Detect which cell encompasses the target text, then output its (x, y) center coordinate. 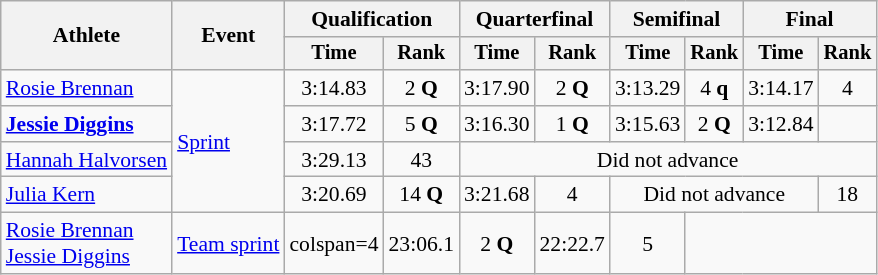
3:20.69 (334, 195)
Hannah Halvorsen (86, 160)
5 Q (422, 124)
4 q (714, 88)
5 (648, 244)
Final (810, 19)
3:17.90 (496, 88)
Jessie Diggins (86, 124)
22:22.7 (572, 244)
Sprint (228, 141)
Julia Kern (86, 195)
Rosie Brennan (86, 88)
3:16.30 (496, 124)
3:29.13 (334, 160)
3:13.29 (648, 88)
23:06.1 (422, 244)
Quarterfinal (534, 19)
Team sprint (228, 244)
3:15.63 (648, 124)
18 (848, 195)
3:21.68 (496, 195)
14 Q (422, 195)
colspan=4 (334, 244)
Semifinal (676, 19)
3:17.72 (334, 124)
43 (422, 160)
Qualification (372, 19)
3:14.17 (780, 88)
3:12.84 (780, 124)
Event (228, 36)
3:14.83 (334, 88)
Rosie BrennanJessie Diggins (86, 244)
Athlete (86, 36)
1 Q (572, 124)
